From the cell containing the given text, extract its center point as (x, y) coordinate. 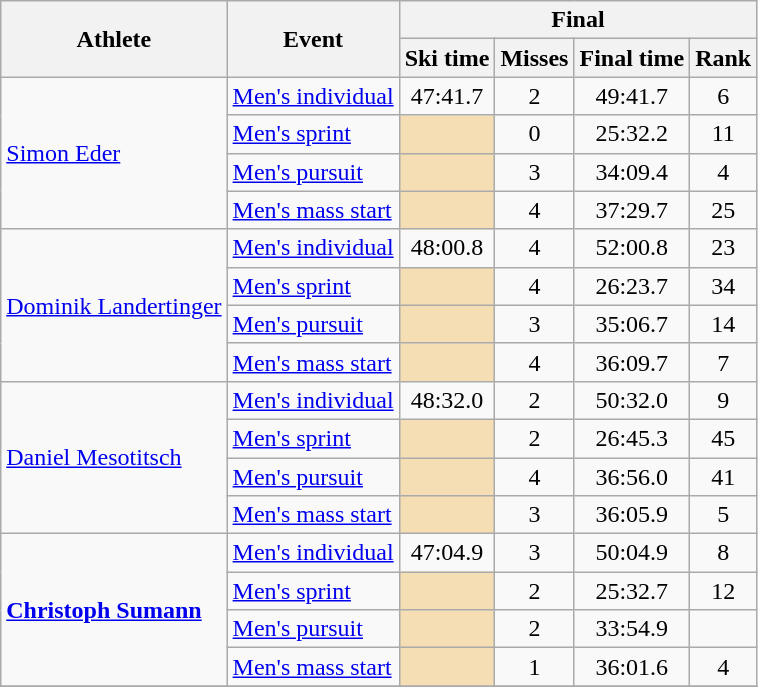
25:32.7 (632, 591)
35:06.7 (632, 324)
25:32.2 (632, 134)
50:32.0 (632, 400)
48:32.0 (447, 400)
37:29.7 (632, 210)
49:41.7 (632, 96)
36:05.9 (632, 515)
36:56.0 (632, 477)
45 (724, 438)
Ski time (447, 58)
47:04.9 (447, 553)
5 (724, 515)
1 (534, 667)
12 (724, 591)
Final (578, 20)
23 (724, 248)
Event (313, 39)
48:00.8 (447, 248)
26:23.7 (632, 286)
11 (724, 134)
Christoph Sumann (114, 610)
25 (724, 210)
34:09.4 (632, 172)
8 (724, 553)
33:54.9 (632, 629)
Misses (534, 58)
14 (724, 324)
0 (534, 134)
6 (724, 96)
9 (724, 400)
41 (724, 477)
Final time (632, 58)
26:45.3 (632, 438)
47:41.7 (447, 96)
Dominik Landertinger (114, 305)
Daniel Mesotitsch (114, 457)
50:04.9 (632, 553)
7 (724, 362)
36:09.7 (632, 362)
36:01.6 (632, 667)
Simon Eder (114, 153)
52:00.8 (632, 248)
34 (724, 286)
Rank (724, 58)
Athlete (114, 39)
